Pinpoint the cell where the given text exists, returning its [x, y] midpoint coordinate. 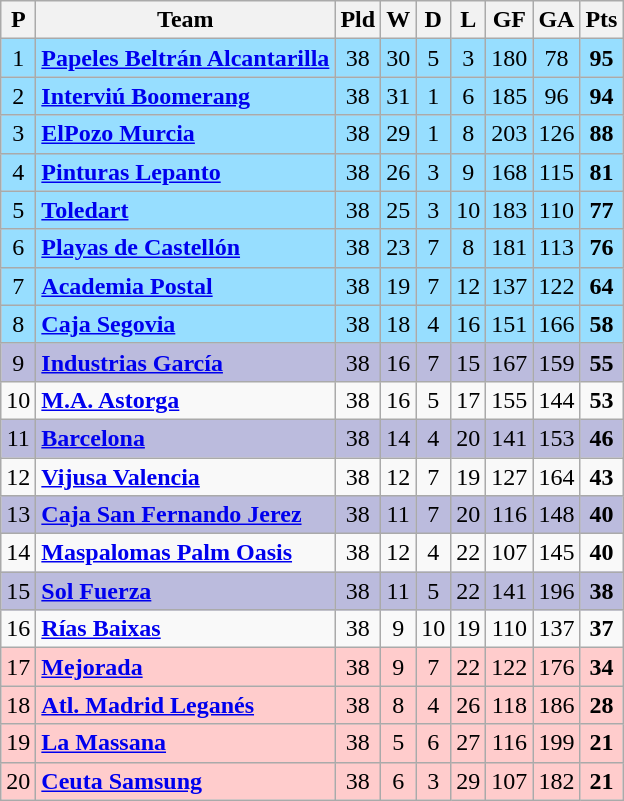
203 [510, 134]
27 [468, 743]
W [398, 20]
Mejorada [186, 667]
L [468, 20]
180 [510, 58]
164 [556, 477]
168 [510, 172]
78 [556, 58]
Caja Segovia [186, 324]
34 [602, 667]
113 [556, 248]
Papeles Beltrán Alcantarilla [186, 58]
D [434, 20]
43 [602, 477]
Sol Fuerza [186, 591]
30 [398, 58]
28 [602, 705]
Toledart [186, 210]
Playas de Castellón [186, 248]
Team [186, 20]
Ceuta Samsung [186, 781]
183 [510, 210]
64 [602, 286]
196 [556, 591]
Interviú Boomerang [186, 96]
37 [602, 629]
23 [398, 248]
186 [556, 705]
88 [602, 134]
31 [398, 96]
P [18, 20]
81 [602, 172]
58 [602, 324]
126 [556, 134]
127 [510, 477]
95 [602, 58]
53 [602, 400]
Pld [358, 20]
182 [556, 781]
153 [556, 438]
151 [510, 324]
145 [556, 553]
Atl. Madrid Leganés [186, 705]
Caja San Fernando Jerez [186, 515]
144 [556, 400]
Vijusa Valencia [186, 477]
25 [398, 210]
77 [602, 210]
Maspalomas Palm Oasis [186, 553]
94 [602, 96]
167 [510, 362]
115 [556, 172]
Industrias García [186, 362]
Pinturas Lepanto [186, 172]
La Massana [186, 743]
181 [510, 248]
96 [556, 96]
148 [556, 515]
Pts [602, 20]
176 [556, 667]
Academia Postal [186, 286]
185 [510, 96]
Barcelona [186, 438]
199 [556, 743]
118 [510, 705]
166 [556, 324]
ElPozo Murcia [186, 134]
2 [18, 96]
Rías Baixas [186, 629]
55 [602, 362]
GA [556, 20]
159 [556, 362]
M.A. Astorga [186, 400]
13 [18, 515]
GF [510, 20]
155 [510, 400]
76 [602, 248]
46 [602, 438]
